Return [x, y] of the center of cell containing provided text 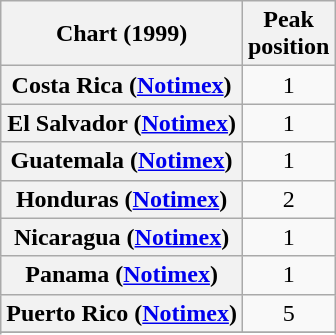
5 [288, 313]
Guatemala (Notimex) [122, 161]
Nicaragua (Notimex) [122, 237]
Honduras (Notimex) [122, 199]
El Salvador (Notimex) [122, 123]
Costa Rica (Notimex) [122, 85]
Chart (1999) [122, 34]
Puerto Rico (Notimex) [122, 313]
Peakposition [288, 34]
Panama (Notimex) [122, 275]
2 [288, 199]
